Pinpoint the cell where the given text exists, returning its [X, Y] midpoint coordinate. 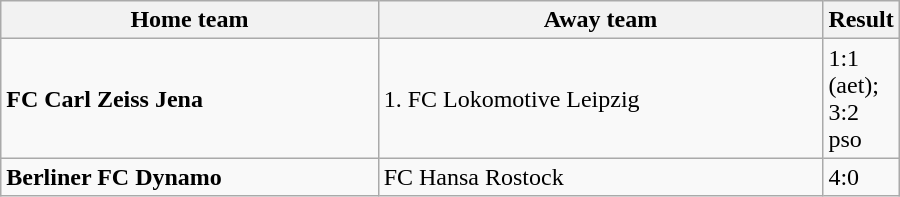
Berliner FC Dynamo [190, 177]
4:0 [861, 177]
1. FC Lokomotive Leipzig [600, 98]
FC Carl Zeiss Jena [190, 98]
1:1 (aet); 3:2 pso [861, 98]
Result [861, 20]
Home team [190, 20]
FC Hansa Rostock [600, 177]
Away team [600, 20]
